Scan for the cell matching the given text and deliver its (x, y) coordinate at center. 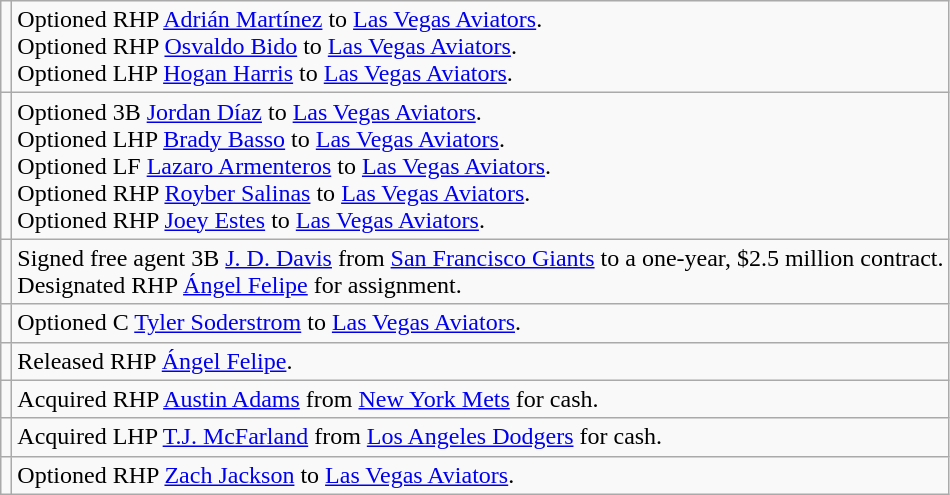
Optioned RHP Adrián Martínez to Las Vegas Aviators. Optioned RHP Osvaldo Bido to Las Vegas Aviators. Optioned LHP Hogan Harris to Las Vegas Aviators. (480, 47)
Acquired RHP Austin Adams from New York Mets for cash. (480, 399)
Acquired LHP T.J. McFarland from Los Angeles Dodgers for cash. (480, 437)
Optioned C Tyler Soderstrom to Las Vegas Aviators. (480, 323)
Signed free agent 3B J. D. Davis from San Francisco Giants to a one-year, $2.5 million contract. Designated RHP Ángel Felipe for assignment. (480, 272)
Optioned RHP Zach Jackson to Las Vegas Aviators. (480, 475)
Released RHP Ángel Felipe. (480, 361)
